From the cell containing the given text, extract its center point as [X, Y] coordinate. 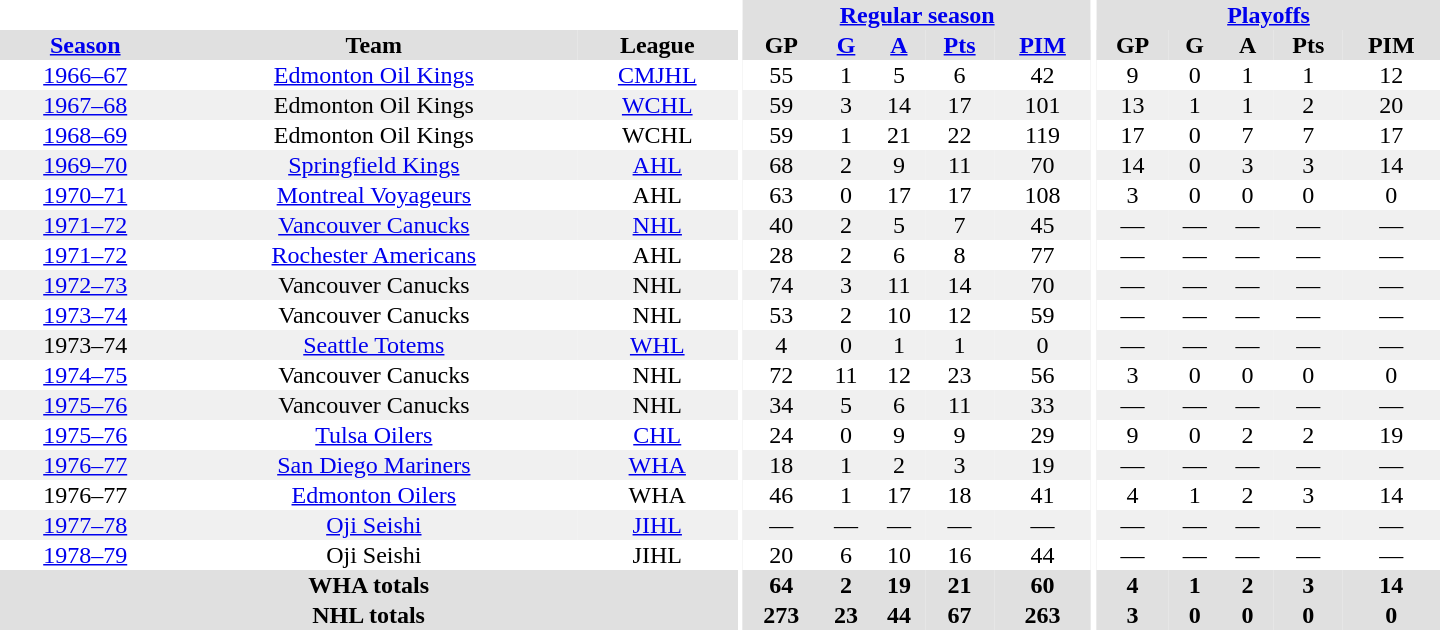
1972–73 [85, 285]
34 [781, 405]
64 [781, 585]
1967–68 [85, 105]
Rochester Americans [374, 255]
72 [781, 375]
45 [1042, 225]
67 [960, 615]
Regular season [917, 15]
Springfield Kings [374, 165]
1968–69 [85, 135]
41 [1042, 495]
119 [1042, 135]
13 [1132, 105]
56 [1042, 375]
60 [1042, 585]
1969–70 [85, 165]
33 [1042, 405]
8 [960, 255]
263 [1042, 615]
Seattle Totems [374, 345]
Season [85, 45]
1974–75 [85, 375]
1970–71 [85, 195]
68 [781, 165]
273 [781, 615]
29 [1042, 435]
42 [1042, 75]
Playoffs [1268, 15]
San Diego Mariners [374, 465]
46 [781, 495]
101 [1042, 105]
28 [781, 255]
55 [781, 75]
24 [781, 435]
1978–79 [85, 555]
CMJHL [657, 75]
NHL totals [368, 615]
40 [781, 225]
1966–67 [85, 75]
Edmonton Oilers [374, 495]
74 [781, 285]
Team [374, 45]
108 [1042, 195]
16 [960, 555]
CHL [657, 435]
Montreal Voyageurs [374, 195]
WHL [657, 345]
Tulsa Oilers [374, 435]
63 [781, 195]
WHA totals [368, 585]
League [657, 45]
77 [1042, 255]
22 [960, 135]
1977–78 [85, 525]
53 [781, 315]
